Determine the (X, Y) coordinate at the center of the cell enclosing the given text.  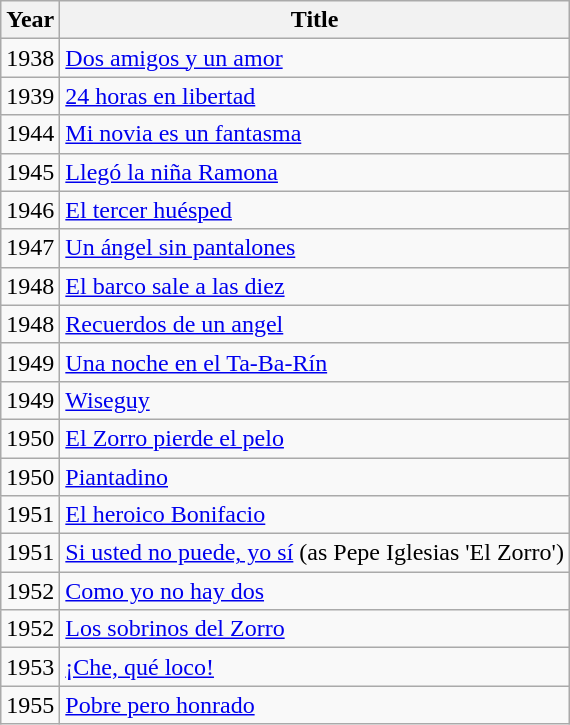
Mi novia es un fantasma (315, 134)
1946 (30, 210)
Como yo no hay dos (315, 591)
1955 (30, 705)
El Zorro pierde el pelo (315, 438)
Wiseguy (315, 400)
Los sobrinos del Zorro (315, 629)
24 horas en libertad (315, 96)
Llegó la niña Ramona (315, 172)
1953 (30, 667)
1944 (30, 134)
1947 (30, 248)
El tercer huésped (315, 210)
El heroico Bonifacio (315, 515)
Una noche en el Ta-Ba-Rín (315, 362)
Un ángel sin pantalones (315, 248)
1945 (30, 172)
Year (30, 20)
El barco sale a las diez (315, 286)
1939 (30, 96)
Pobre pero honrado (315, 705)
¡Che, qué loco! (315, 667)
Dos amigos y un amor (315, 58)
Piantadino (315, 477)
1938 (30, 58)
Si usted no puede, yo sí (as Pepe Iglesias 'El Zorro') (315, 553)
Recuerdos de un angel (315, 324)
Title (315, 20)
